Scan for the cell matching the given text and deliver its (X, Y) coordinate at center. 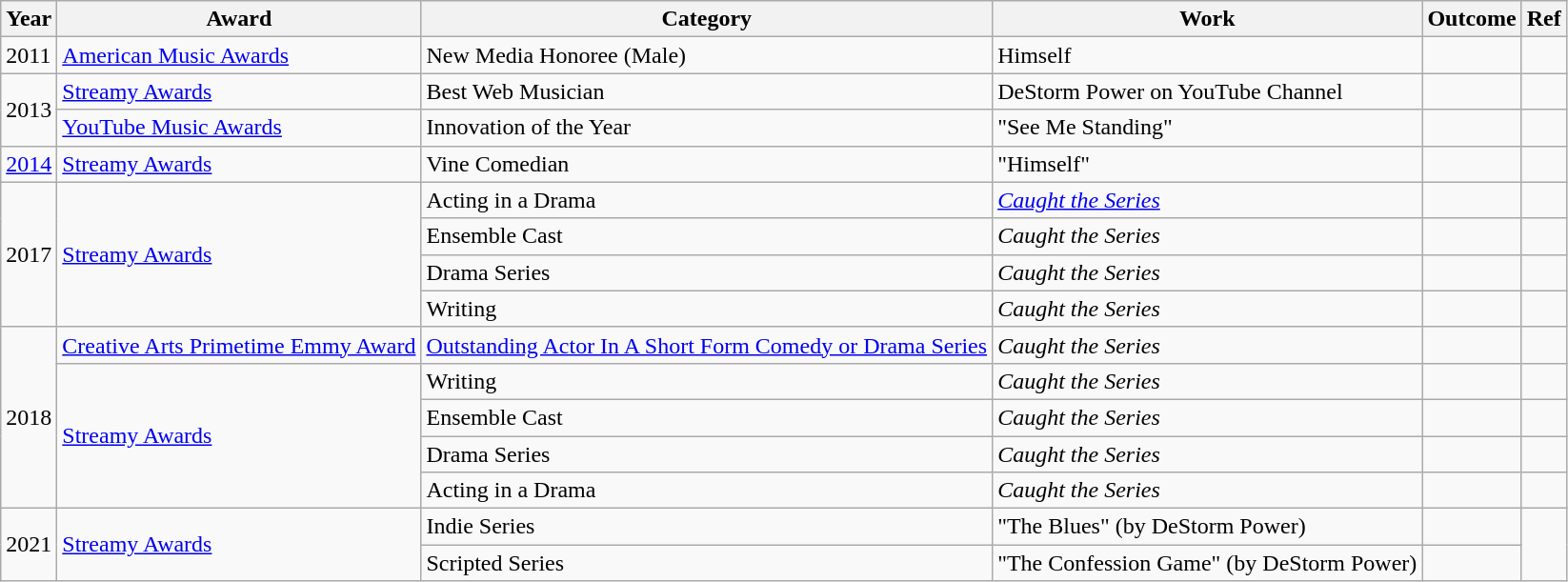
Creative Arts Primetime Emmy Award (239, 345)
2017 (29, 254)
Indie Series (707, 527)
2014 (29, 164)
Category (707, 19)
Outcome (1472, 19)
Himself (1208, 55)
"The Blues" (by DeStorm Power) (1208, 527)
"See Me Standing" (1208, 128)
Outstanding Actor In A Short Form Comedy or Drama Series (707, 345)
Scripted Series (707, 563)
New Media Honoree (Male) (707, 55)
Year (29, 19)
Work (1208, 19)
2018 (29, 417)
2021 (29, 545)
Ref (1543, 19)
YouTube Music Awards (239, 128)
Innovation of the Year (707, 128)
Best Web Musician (707, 91)
Award (239, 19)
2013 (29, 110)
Vine Comedian (707, 164)
2011 (29, 55)
American Music Awards (239, 55)
"Himself" (1208, 164)
DeStorm Power on YouTube Channel (1208, 91)
"The Confession Game" (by DeStorm Power) (1208, 563)
